From the cell containing the given text, extract its center point as (x, y) coordinate. 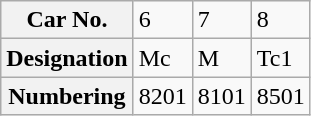
Tc1 (280, 58)
7 (222, 20)
Numbering (67, 96)
8501 (280, 96)
Designation (67, 58)
8201 (162, 96)
Mc (162, 58)
6 (162, 20)
Car No. (67, 20)
8 (280, 20)
M (222, 58)
8101 (222, 96)
